Extract the (X, Y) coordinate from the center of the cell holding the provided text.  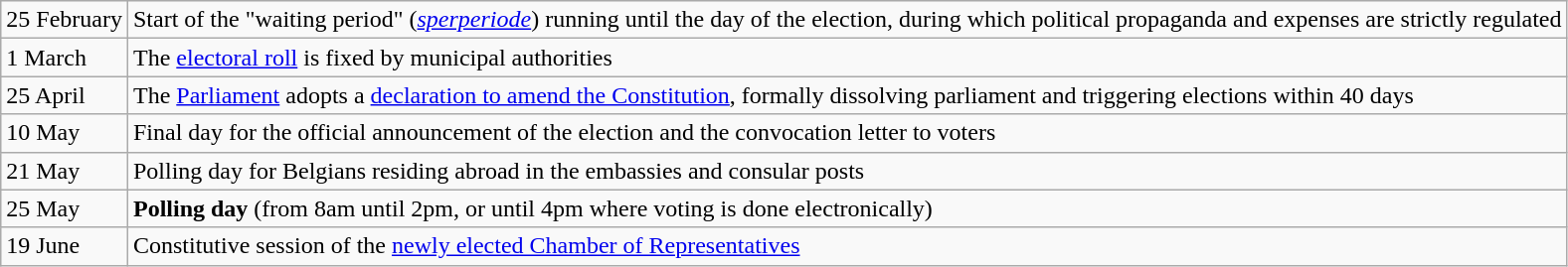
Constitutive session of the newly elected Chamber of Representatives (847, 246)
25 April (65, 95)
Final day for the official announcement of the election and the convocation letter to voters (847, 133)
25 February (65, 20)
1 March (65, 58)
10 May (65, 133)
The electoral roll is fixed by municipal authorities (847, 58)
19 June (65, 246)
21 May (65, 171)
The Parliament adopts a declaration to amend the Constitution, formally dissolving parliament and triggering elections within 40 days (847, 95)
Polling day (from 8am until 2pm, or until 4pm where voting is done electronically) (847, 208)
Polling day for Belgians residing abroad in the embassies and consular posts (847, 171)
25 May (65, 208)
